Scan for the cell matching the given text and deliver its (X, Y) coordinate at center. 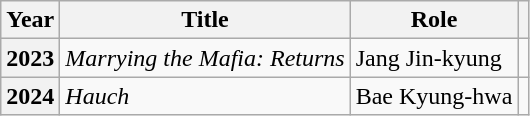
Title (205, 20)
Year (30, 20)
Role (434, 20)
Marrying the Mafia: Returns (205, 58)
2024 (30, 96)
Bae Kyung-hwa (434, 96)
Jang Jin-kyung (434, 58)
2023 (30, 58)
Hauch (205, 96)
